Scan for the cell matching the given text and deliver its (x, y) coordinate at center. 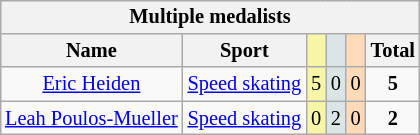
Name (91, 51)
Multiple medalists (210, 17)
Leah Poulos-Mueller (91, 118)
Sport (244, 51)
Eric Heiden (91, 84)
Total (393, 51)
